Output the (X, Y) coordinate of the center of the cell containing the given text.  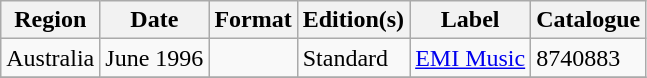
8740883 (588, 58)
EMI Music (470, 58)
Date (154, 20)
Edition(s) (353, 20)
Region (50, 20)
Catalogue (588, 20)
Label (470, 20)
Australia (50, 58)
June 1996 (154, 58)
Format (253, 20)
Standard (353, 58)
